Determine the [X, Y] coordinate at the center of the cell enclosing the given text.  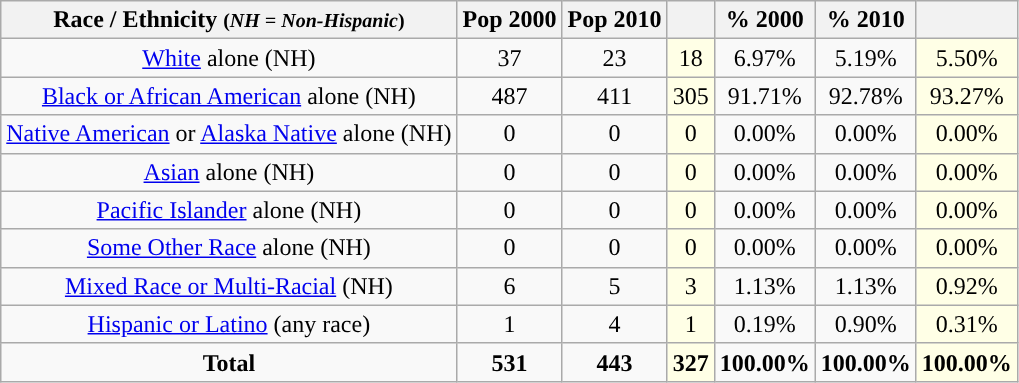
Native American or Alaska Native alone (NH) [229, 134]
4 [614, 324]
0.90% [866, 324]
Pacific Islander alone (NH) [229, 210]
327 [690, 362]
92.78% [866, 96]
3 [690, 286]
Some Other Race alone (NH) [229, 248]
91.71% [764, 96]
531 [510, 362]
93.27% [966, 96]
Mixed Race or Multi-Racial (NH) [229, 286]
37 [510, 58]
6 [510, 286]
Hispanic or Latino (any race) [229, 324]
23 [614, 58]
443 [614, 362]
Pop 2000 [510, 20]
Total [229, 362]
5 [614, 286]
0.31% [966, 324]
0.92% [966, 286]
Pop 2010 [614, 20]
18 [690, 58]
411 [614, 96]
305 [690, 96]
5.19% [866, 58]
0.19% [764, 324]
487 [510, 96]
Race / Ethnicity (NH = Non-Hispanic) [229, 20]
Asian alone (NH) [229, 172]
% 2000 [764, 20]
White alone (NH) [229, 58]
% 2010 [866, 20]
5.50% [966, 58]
Black or African American alone (NH) [229, 96]
6.97% [764, 58]
